Identify which cell holds the provided text, then report its (x, y) central coordinate. 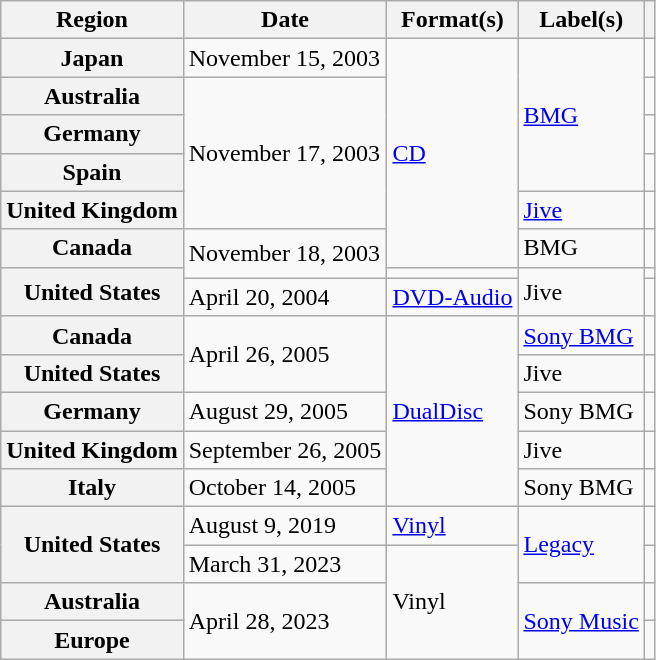
Label(s) (581, 20)
Region (92, 20)
DVD-Audio (452, 297)
DualDisc (452, 411)
Japan (92, 58)
April 20, 2004 (285, 297)
Spain (92, 172)
CD (452, 153)
Europe (92, 640)
August 29, 2005 (285, 411)
August 9, 2019 (285, 526)
Legacy (581, 545)
April 28, 2023 (285, 621)
Italy (92, 488)
November 18, 2003 (285, 254)
November 15, 2003 (285, 58)
Date (285, 20)
September 26, 2005 (285, 449)
April 26, 2005 (285, 354)
March 31, 2023 (285, 564)
Format(s) (452, 20)
Sony Music (581, 621)
November 17, 2003 (285, 153)
October 14, 2005 (285, 488)
